Extract the [x, y] coordinate from the center of the cell holding the provided text.  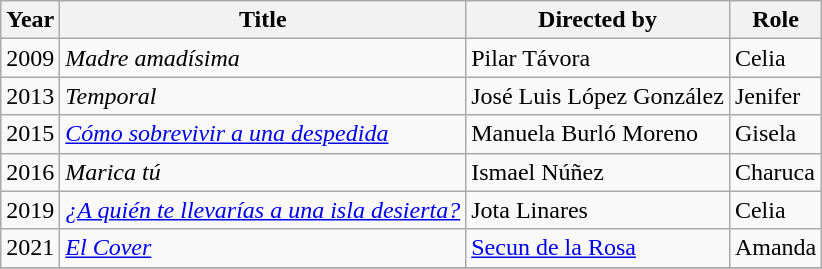
El Cover [263, 248]
Amanda [775, 248]
Manuela Burló Moreno [598, 134]
Madre amadísima [263, 58]
Jota Linares [598, 210]
2019 [30, 210]
Pilar Távora [598, 58]
Jenifer [775, 96]
2015 [30, 134]
Gisela [775, 134]
Ismael Núñez [598, 172]
José Luis López González [598, 96]
Role [775, 20]
Directed by [598, 20]
2016 [30, 172]
Title [263, 20]
Charuca [775, 172]
2021 [30, 248]
Secun de la Rosa [598, 248]
¿A quién te llevarías a una isla desierta? [263, 210]
Temporal [263, 96]
Marica tú [263, 172]
Year [30, 20]
2009 [30, 58]
2013 [30, 96]
Cómo sobrevivir a una despedida [263, 134]
